Locate the cell with the specified text and output its (X, Y) center coordinate. 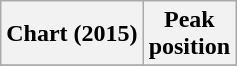
Chart (2015) (72, 34)
Peakposition (189, 34)
